Search for the cell housing the specified text and yield its (X, Y) center coordinate. 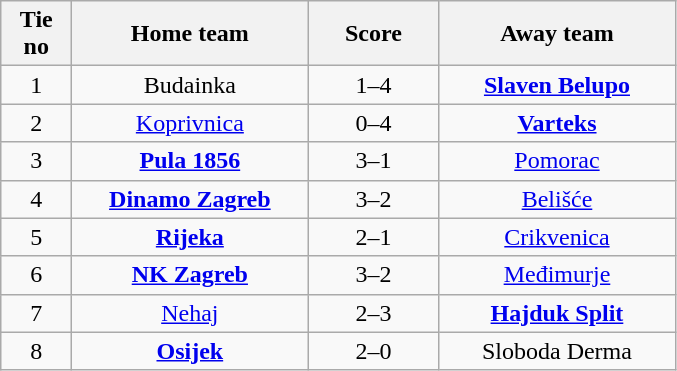
Hajduk Split (557, 313)
2–3 (374, 313)
3–1 (374, 161)
2–1 (374, 237)
Budainka (190, 85)
Slaven Belupo (557, 85)
Pomorac (557, 161)
6 (36, 275)
Osijek (190, 351)
7 (36, 313)
4 (36, 199)
Varteks (557, 123)
8 (36, 351)
2 (36, 123)
5 (36, 237)
Sloboda Derma (557, 351)
Pula 1856 (190, 161)
Home team (190, 34)
Nehaj (190, 313)
Rijeka (190, 237)
Crikvenica (557, 237)
Away team (557, 34)
Score (374, 34)
Međimurje (557, 275)
Tie no (36, 34)
0–4 (374, 123)
1 (36, 85)
Koprivnica (190, 123)
3 (36, 161)
1–4 (374, 85)
NK Zagreb (190, 275)
Dinamo Zagreb (190, 199)
2–0 (374, 351)
Belišće (557, 199)
